Return [X, Y] of the center of cell containing provided text 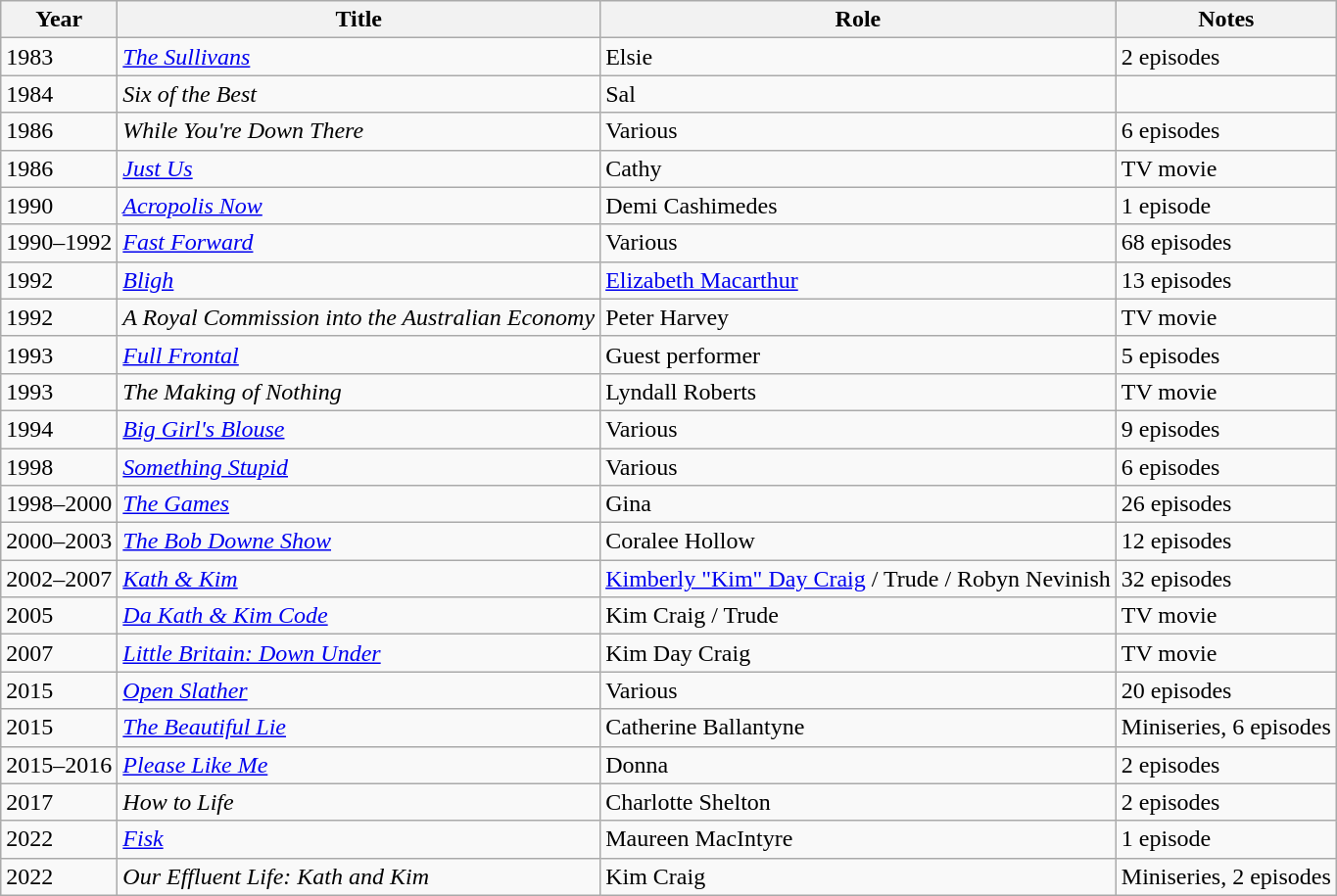
Role [858, 20]
While You're Down There [358, 131]
Open Slather [358, 690]
2015–2016 [59, 765]
Sal [858, 94]
The Games [358, 504]
Catherine Ballantyne [858, 728]
Fast Forward [358, 243]
Elsie [858, 57]
1998–2000 [59, 504]
Miniseries, 6 episodes [1226, 728]
Title [358, 20]
12 episodes [1226, 542]
Miniseries, 2 episodes [1226, 876]
The Beautiful Lie [358, 728]
Kimberly "Kim" Day Craig / Trude / Robyn Nevinish [858, 579]
Full Frontal [358, 354]
Bligh [358, 280]
Lyndall Roberts [858, 392]
Demi Cashimedes [858, 206]
1998 [59, 467]
32 episodes [1226, 579]
The Bob Downe Show [358, 542]
2007 [59, 653]
Peter Harvey [858, 317]
20 episodes [1226, 690]
Gina [858, 504]
1990 [59, 206]
68 episodes [1226, 243]
1983 [59, 57]
Cathy [858, 168]
Year [59, 20]
Charlotte Shelton [858, 802]
Six of the Best [358, 94]
Kim Craig / Trude [858, 616]
Donna [858, 765]
Big Girl's Blouse [358, 429]
The Making of Nothing [358, 392]
Elizabeth Macarthur [858, 280]
Just Us [358, 168]
A Royal Commission into the Australian Economy [358, 317]
Our Effluent Life: Kath and Kim [358, 876]
1984 [59, 94]
Notes [1226, 20]
Little Britain: Down Under [358, 653]
5 episodes [1226, 354]
How to Life [358, 802]
13 episodes [1226, 280]
9 episodes [1226, 429]
2017 [59, 802]
Something Stupid [358, 467]
Please Like Me [358, 765]
Fisk [358, 839]
2002–2007 [59, 579]
1994 [59, 429]
Acropolis Now [358, 206]
Da Kath & Kim Code [358, 616]
1990–1992 [59, 243]
Kath & Kim [358, 579]
Kim Craig [858, 876]
2000–2003 [59, 542]
Coralee Hollow [858, 542]
26 episodes [1226, 504]
The Sullivans [358, 57]
Maureen MacIntyre [858, 839]
2005 [59, 616]
Kim Day Craig [858, 653]
Guest performer [858, 354]
